Scan for the cell matching the given text and deliver its (x, y) coordinate at center. 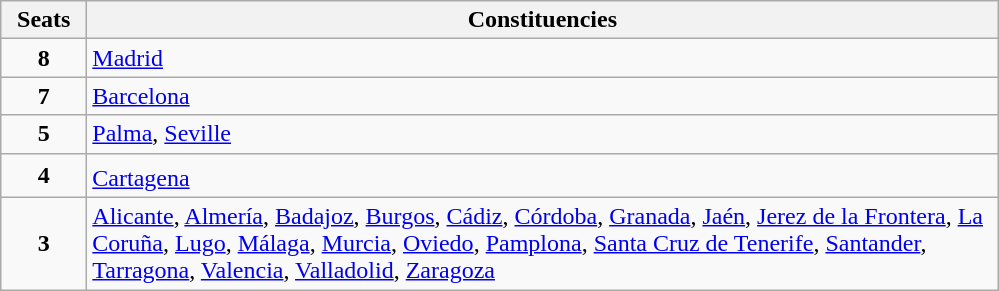
Barcelona (542, 96)
Madrid (542, 58)
Seats (44, 20)
3 (44, 244)
8 (44, 58)
5 (44, 134)
7 (44, 96)
Palma, Seville (542, 134)
Constituencies (542, 20)
4 (44, 176)
Cartagena (542, 176)
